Locate the cell with the specified text and output its (X, Y) center coordinate. 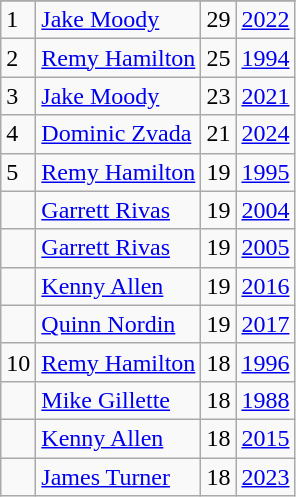
23 (218, 96)
2017 (266, 324)
1994 (266, 58)
21 (218, 134)
25 (218, 58)
1995 (266, 172)
Mike Gillette (118, 400)
10 (18, 362)
5 (18, 172)
2015 (266, 438)
2022 (266, 20)
4 (18, 134)
James Turner (118, 477)
29 (218, 20)
Dominic Zvada (118, 134)
2004 (266, 210)
2016 (266, 286)
1988 (266, 400)
Quinn Nordin (118, 324)
1 (18, 20)
2005 (266, 248)
3 (18, 96)
2021 (266, 96)
2024 (266, 134)
2 (18, 58)
2023 (266, 477)
1996 (266, 362)
